Locate the cell with the specified text and output its [X, Y] center coordinate. 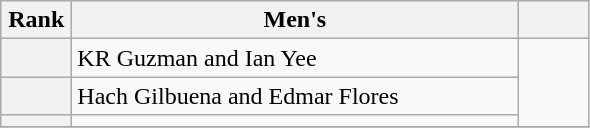
Rank [36, 20]
KR Guzman and Ian Yee [295, 58]
Men's [295, 20]
Hach Gilbuena and Edmar Flores [295, 96]
